Find where the given text appears and provide that cell's center as [X, Y] coordinate. 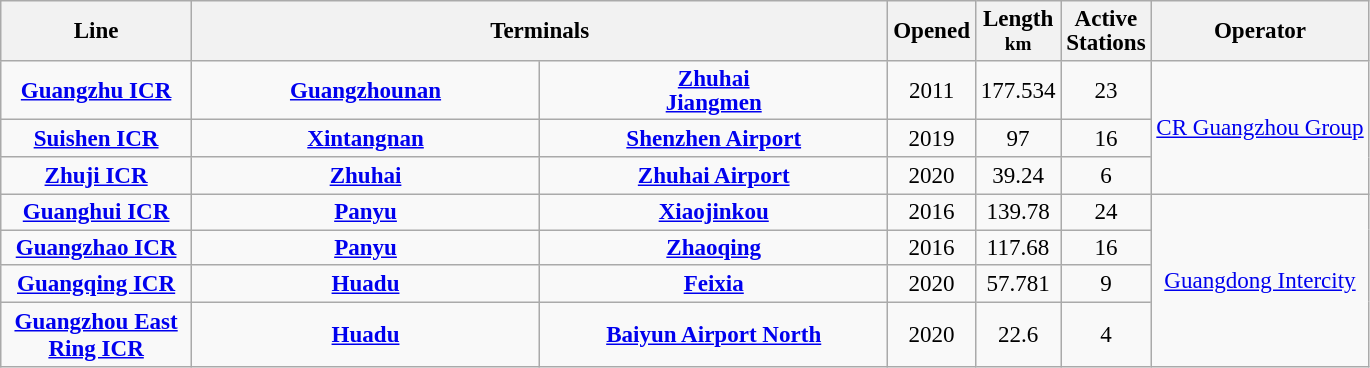
9 [1106, 284]
4 [1106, 334]
Zhaoqing [714, 248]
Xiaojinkou [714, 212]
ZhuhaiJiangmen [714, 90]
Guangzhou East Ring ICR [96, 334]
39.24 [1018, 176]
Feixia [714, 284]
117.68 [1018, 248]
Guangzhounan [365, 90]
Line [96, 31]
Zhuhai Airport [714, 176]
6 [1106, 176]
Terminals [539, 31]
Zhuhai [365, 176]
Operator [1260, 31]
Guanghui ICR [96, 212]
Xintangnan [365, 139]
Guangzhu ICR [96, 90]
57.781 [1018, 284]
Lengthkm [1018, 31]
CR Guangzhou Group [1260, 128]
139.78 [1018, 212]
24 [1106, 212]
Suishen ICR [96, 139]
Guangqing ICR [96, 284]
Opened [932, 31]
Guangdong Intercity [1260, 281]
23 [1106, 90]
Baiyun Airport North [714, 334]
22.6 [1018, 334]
177.534 [1018, 90]
2019 [932, 139]
Zhuji ICR [96, 176]
2011 [932, 90]
Guangzhao ICR [96, 248]
ActiveStations [1106, 31]
97 [1018, 139]
Shenzhen Airport [714, 139]
